For the text-containing cell, return its midpoint in (x, y) coordinate format. 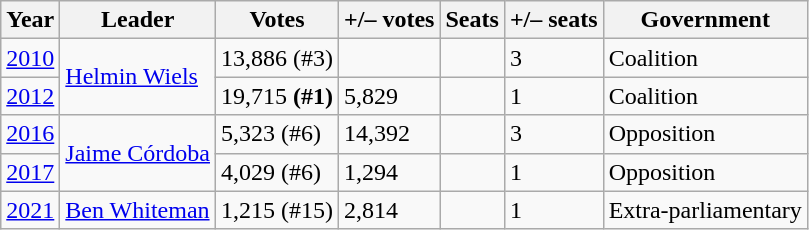
1,294 (390, 172)
Ben Whiteman (138, 210)
13,886 (#3) (278, 58)
2017 (30, 172)
Seats (472, 20)
Votes (278, 20)
Jaime Córdoba (138, 153)
2021 (30, 210)
14,392 (390, 134)
5,829 (390, 96)
4,029 (#6) (278, 172)
1,215 (#15) (278, 210)
2,814 (390, 210)
5,323 (#6) (278, 134)
Leader (138, 20)
Year (30, 20)
+/– votes (390, 20)
2016 (30, 134)
Helmin Wiels (138, 77)
19,715 (#1) (278, 96)
Government (705, 20)
2010 (30, 58)
2012 (30, 96)
+/– seats (554, 20)
Extra-parliamentary (705, 210)
